Provide the (x, y) coordinate of the cell's center where the given text is located.  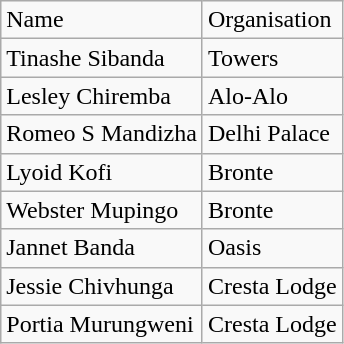
Delhi Palace (272, 134)
Lyoid Kofi (102, 172)
Organisation (272, 20)
Romeo S Mandizha (102, 134)
Portia Murungweni (102, 324)
Tinashe Sibanda (102, 58)
Oasis (272, 248)
Jannet Banda (102, 248)
Alo-Alo (272, 96)
Lesley Chiremba (102, 96)
Name (102, 20)
Towers (272, 58)
Webster Mupingo (102, 210)
Jessie Chivhunga (102, 286)
